Return (x, y) of the center of cell containing provided text 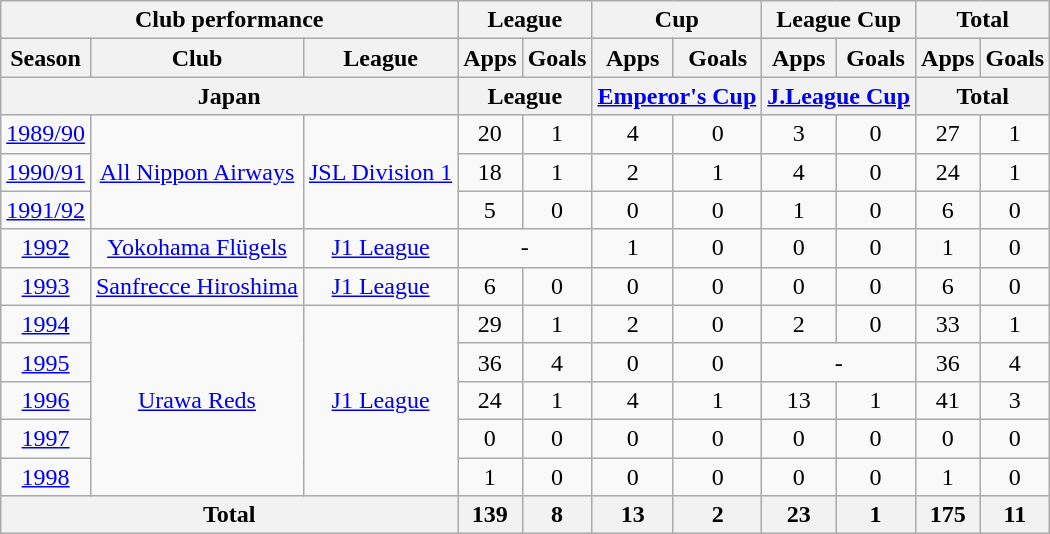
1997 (46, 438)
Urawa Reds (196, 400)
29 (490, 324)
1990/91 (46, 172)
Sanfrecce Hiroshima (196, 286)
Japan (230, 96)
23 (799, 515)
5 (490, 210)
175 (948, 515)
Club (196, 58)
139 (490, 515)
Cup (677, 20)
J.League Cup (839, 96)
Emperor's Cup (677, 96)
20 (490, 134)
1989/90 (46, 134)
League Cup (839, 20)
18 (490, 172)
All Nippon Airways (196, 172)
1994 (46, 324)
1993 (46, 286)
1992 (46, 248)
27 (948, 134)
33 (948, 324)
11 (1015, 515)
1995 (46, 362)
JSL Division 1 (380, 172)
Season (46, 58)
8 (557, 515)
Yokohama Flügels (196, 248)
Club performance (230, 20)
1991/92 (46, 210)
1996 (46, 400)
41 (948, 400)
1998 (46, 477)
